Locate the cell with the specified text and output its [X, Y] center coordinate. 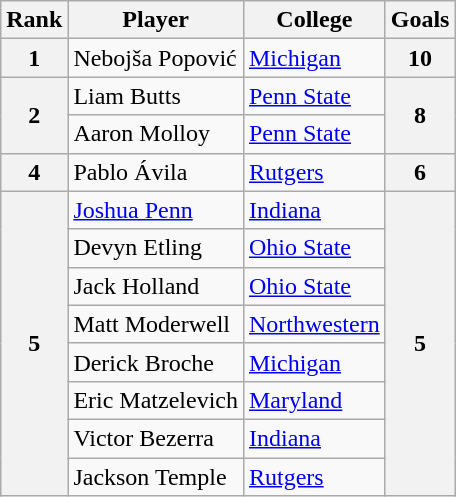
Rank [34, 20]
6 [420, 172]
Eric Matzelevich [156, 400]
8 [420, 115]
Aaron Molloy [156, 134]
College [314, 20]
2 [34, 115]
Northwestern [314, 324]
1 [34, 58]
Devyn Etling [156, 248]
Pablo Ávila [156, 172]
Player [156, 20]
Jackson Temple [156, 477]
Joshua Penn [156, 210]
Goals [420, 20]
10 [420, 58]
Victor Bezerra [156, 438]
Jack Holland [156, 286]
Matt Moderwell [156, 324]
Liam Butts [156, 96]
Maryland [314, 400]
Derick Broche [156, 362]
4 [34, 172]
Nebojša Popović [156, 58]
